Capture the cell that displays the provided text and extract its [X, Y] central coordinate. 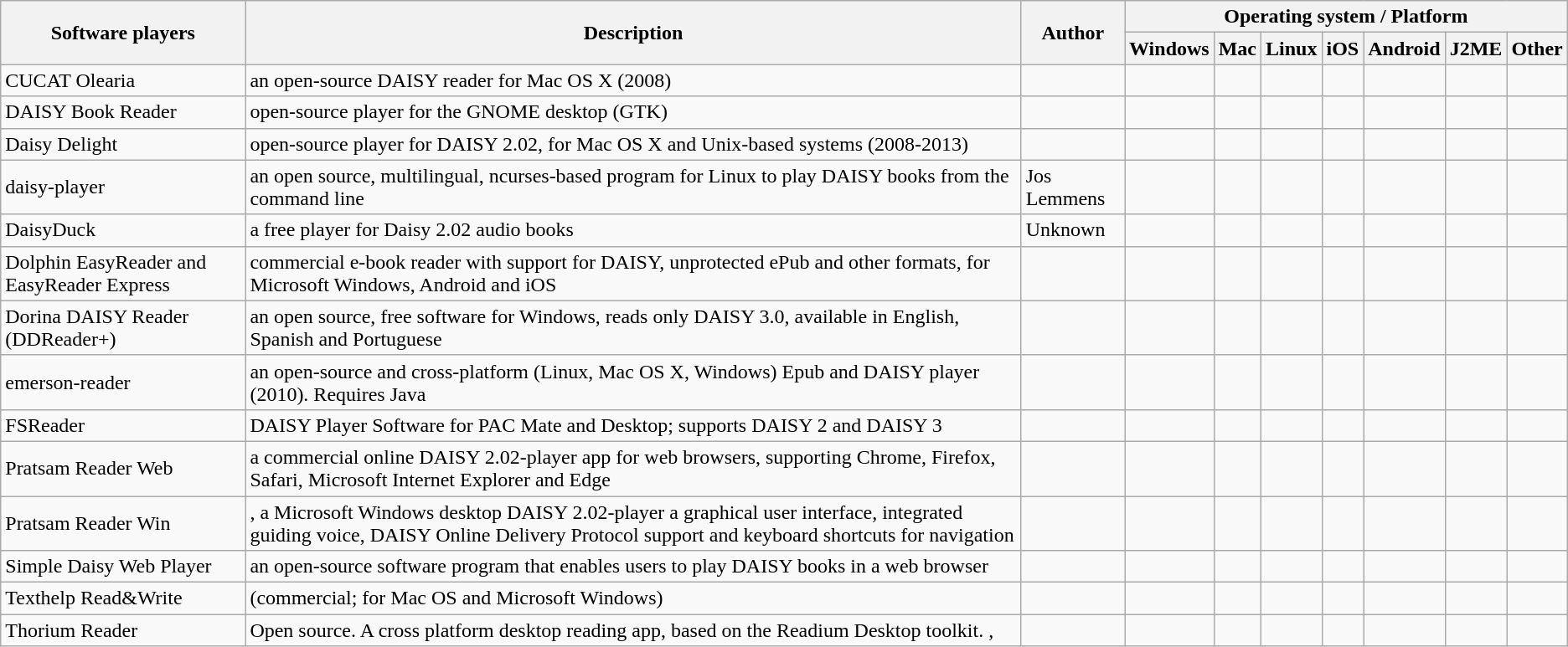
an open source, free software for Windows, reads only DAISY 3.0, available in English, Spanish and Portuguese [633, 328]
Pratsam Reader Win [123, 522]
Open source. A cross platform desktop reading app, based on the Readium Desktop toolkit. , [633, 630]
open-source player for the GNOME desktop (GTK) [633, 112]
Author [1072, 33]
an open-source and cross-platform (Linux, Mac OS X, Windows) Epub and DAISY player (2010). Requires Java [633, 382]
Pratsam Reader Web [123, 469]
Daisy Delight [123, 144]
iOS [1343, 49]
commercial e-book reader with support for DAISY, unprotected ePub and other formats, for Microsoft Windows, Android and iOS [633, 273]
an open-source DAISY reader for Mac OS X (2008) [633, 80]
an open source, multilingual, ncurses-based program for Linux to play DAISY books from the command line [633, 187]
Unknown [1072, 230]
Mac [1237, 49]
Dorina DAISY Reader (DDReader+) [123, 328]
Texthelp Read&Write [123, 598]
Other [1537, 49]
an open-source software program that enables users to play DAISY books in a web browser [633, 567]
a free player for Daisy 2.02 audio books [633, 230]
Jos Lemmens [1072, 187]
FSReader [123, 425]
CUCAT Olearia [123, 80]
Simple Daisy Web Player [123, 567]
emerson-reader [123, 382]
DAISY Player Software for PAC Mate and Desktop; supports DAISY 2 and DAISY 3 [633, 425]
daisy-player [123, 187]
Operating system / Platform [1347, 17]
DaisyDuck [123, 230]
J2ME [1476, 49]
Linux [1292, 49]
(commercial; for Mac OS and Microsoft Windows) [633, 598]
Windows [1169, 49]
Dolphin EasyReader and EasyReader Express [123, 273]
Thorium Reader [123, 630]
Software players [123, 33]
Android [1404, 49]
a commercial online DAISY 2.02-player app for web browsers, supporting Chrome, Firefox, Safari, Microsoft Internet Explorer and Edge [633, 469]
Description [633, 33]
open-source player for DAISY 2.02, for Mac OS X and Unix-based systems (2008-2013) [633, 144]
DAISY Book Reader [123, 112]
